Find where the given text appears and provide that cell's center as (X, Y) coordinate. 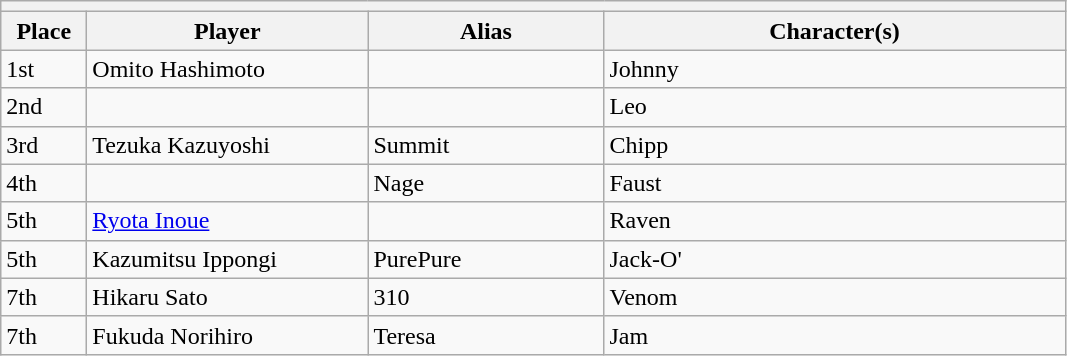
Leo (834, 107)
Place (44, 31)
Alias (486, 31)
Nage (486, 183)
Hikaru Sato (228, 297)
Venom (834, 297)
310 (486, 297)
1st (44, 69)
Teresa (486, 335)
2nd (44, 107)
Faust (834, 183)
Fukuda Norihiro (228, 335)
Player (228, 31)
Tezuka Kazuyoshi (228, 145)
4th (44, 183)
Ryota Inoue (228, 221)
3rd (44, 145)
Omito Hashimoto (228, 69)
Jack-O' (834, 259)
Character(s) (834, 31)
Chipp (834, 145)
Summit (486, 145)
Kazumitsu Ippongi (228, 259)
Jam (834, 335)
Raven (834, 221)
PurePure (486, 259)
Johnny (834, 69)
